Output the (x, y) coordinate of the center of the cell containing the given text.  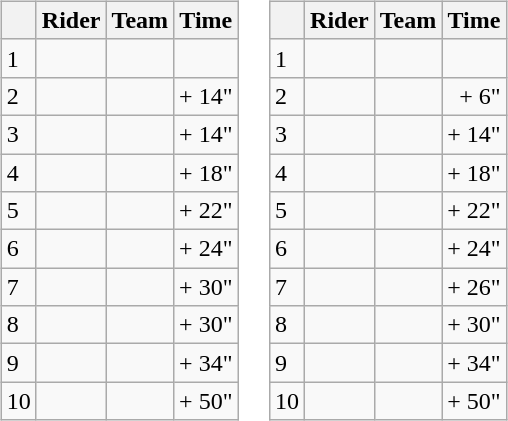
+ 26" (474, 287)
+ 6" (474, 96)
